Return [x, y] of the center of cell containing provided text 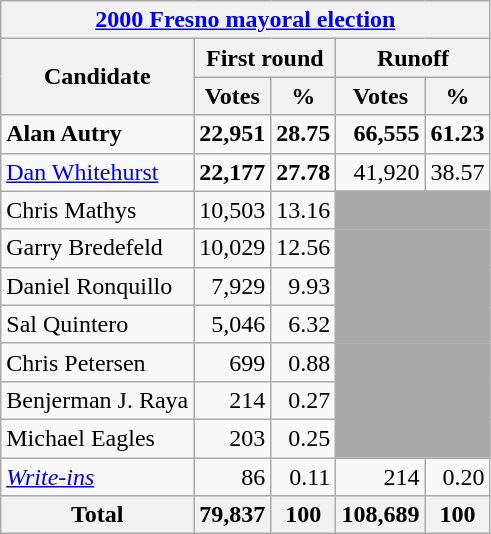
66,555 [380, 134]
10,029 [232, 248]
Sal Quintero [98, 324]
108,689 [380, 515]
27.78 [304, 172]
0.11 [304, 477]
Chris Petersen [98, 362]
6.32 [304, 324]
0.27 [304, 400]
Benjerman J. Raya [98, 400]
Write-ins [98, 477]
Chris Mathys [98, 210]
699 [232, 362]
Garry Bredefeld [98, 248]
22,951 [232, 134]
79,837 [232, 515]
0.20 [458, 477]
2000 Fresno mayoral election [246, 20]
Runoff [413, 58]
0.25 [304, 438]
10,503 [232, 210]
38.57 [458, 172]
22,177 [232, 172]
Michael Eagles [98, 438]
13.16 [304, 210]
28.75 [304, 134]
41,920 [380, 172]
Alan Autry [98, 134]
61.23 [458, 134]
Candidate [98, 77]
0.88 [304, 362]
Total [98, 515]
Daniel Ronquillo [98, 286]
12.56 [304, 248]
203 [232, 438]
First round [265, 58]
7,929 [232, 286]
86 [232, 477]
Dan Whitehurst [98, 172]
9.93 [304, 286]
5,046 [232, 324]
